Locate the cell with the specified text and output its (X, Y) center coordinate. 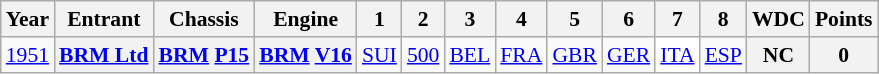
SUI (380, 55)
6 (628, 19)
NC (778, 55)
8 (724, 19)
0 (844, 55)
Year (28, 19)
BRM V16 (306, 55)
1951 (28, 55)
FRA (521, 55)
GBR (574, 55)
3 (470, 19)
7 (677, 19)
4 (521, 19)
Engine (306, 19)
ITA (677, 55)
Points (844, 19)
2 (424, 19)
GER (628, 55)
ESP (724, 55)
BRM P15 (204, 55)
500 (424, 55)
5 (574, 19)
Chassis (204, 19)
BEL (470, 55)
Entrant (104, 19)
BRM Ltd (104, 55)
1 (380, 19)
WDC (778, 19)
